Identify which cell holds the provided text, then report its [x, y] central coordinate. 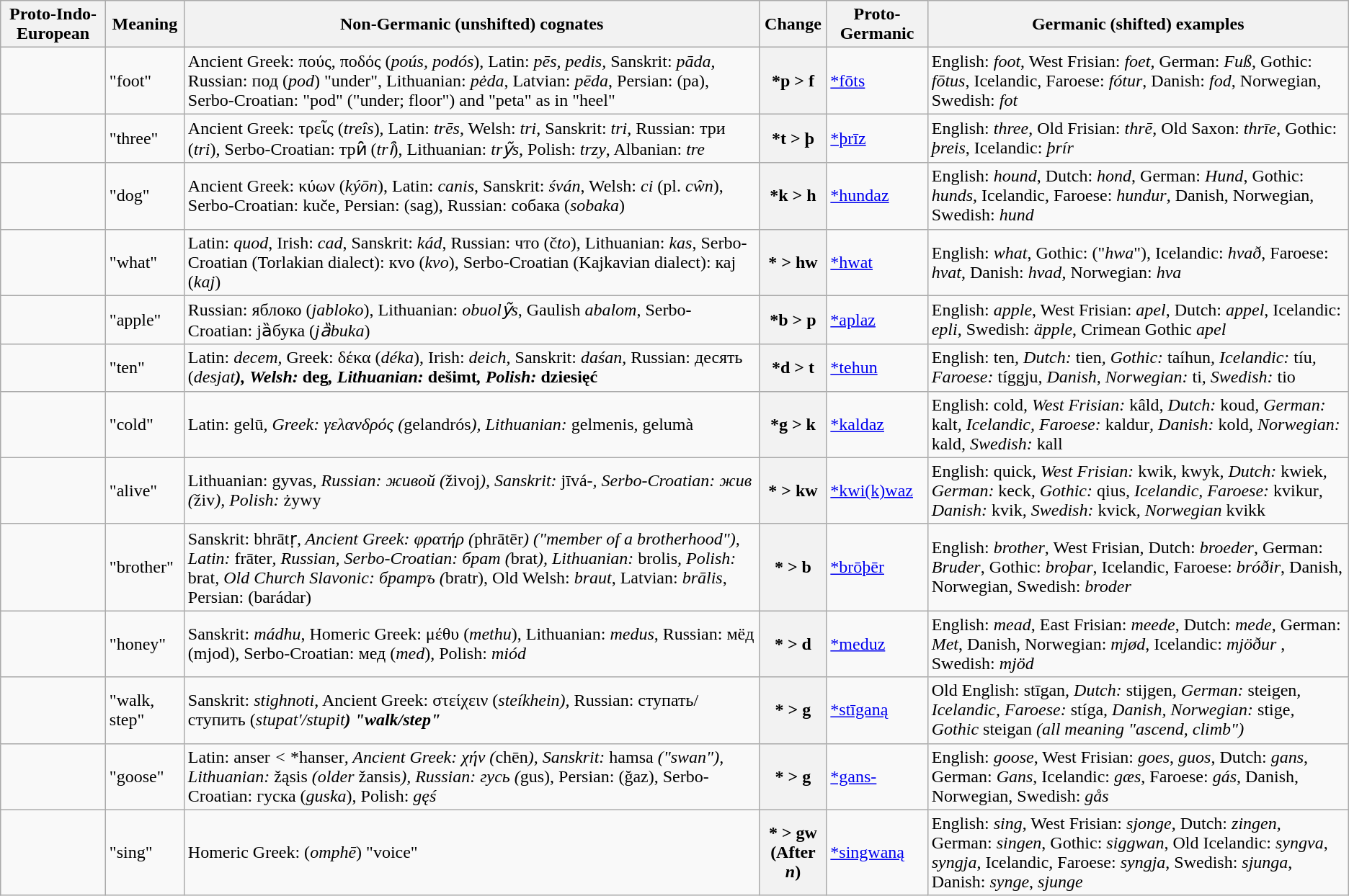
*p > f [793, 81]
*fōts [877, 81]
*meduz [877, 644]
*aplaz [877, 320]
*g > k [793, 424]
* > gw (After n) [793, 853]
*tehun [877, 367]
*stīganą [877, 710]
Proto-Indo-European [53, 24]
Latin: gelū, Greek: γελανδρός (gelandrós), Lithuanian: gelmenis, gelumà [471, 424]
"dog" [144, 196]
Russian: яблоко (jabloko), Lithuanian: obuolỹs, Gaulish abalom, Serbo-Croatian: ја̏бука (jȁbuka) [471, 320]
Latin: decem, Greek: δέκα (déka), Irish: deich, Sanskrit: daśan, Russian: десять (desjat), Welsh: deg, Lithuanian: dešimt, Polish: dziesięć [471, 367]
* > kw [793, 490]
* > hw [793, 262]
"goose" [144, 776]
Germanic (shifted) examples [1138, 24]
*brōþēr [877, 568]
* > d [793, 644]
English: hound, Dutch: hond, German: Hund, Gothic: hunds, Icelandic, Faroese: hundur, Danish, Norwegian, Swedish: hund [1138, 196]
Homeric Greek: (omphē) "voice" [471, 853]
*b > p [793, 320]
English: apple, West Frisian: apel, Dutch: appel, Icelandic: epli, Swedish: äpple, Crimean Gothic apel [1138, 320]
*d > t [793, 367]
Change [793, 24]
English: ten, Dutch: tien, Gothic: taíhun, Icelandic: tíu, Faroese: tíggju, Danish, Norwegian: ti, Swedish: tio [1138, 367]
"cold" [144, 424]
English: cold, West Frisian: kâld, Dutch: koud, German: kalt, Icelandic, Faroese: kaldur, Danish: kold, Norwegian: kald, Swedish: kall [1138, 424]
"what" [144, 262]
Meaning [144, 24]
"ten" [144, 367]
*hwat [877, 262]
Non-Germanic (unshifted) cognates [471, 24]
*t > þ [793, 138]
*singwaną [877, 853]
"brother" [144, 568]
Proto-Germanic [877, 24]
"alive" [144, 490]
English: foot, West Frisian: foet, German: Fuß, Gothic: fōtus, Icelandic, Faroese: fótur, Danish: fod, Norwegian, Swedish: fot [1138, 81]
Ancient Greek: κύων (kýōn), Latin: canis, Sanskrit: śván, Welsh: ci (pl. cŵn), Serbo-Croatian: kuče, Persian: (sag), Russian: собака (sobaka) [471, 196]
English: goose, West Frisian: goes, guos, Dutch: gans, German: Gans, Icelandic: gæs, Faroese: gás, Danish, Norwegian, Swedish: gås [1138, 776]
"foot" [144, 81]
* > b [793, 568]
*kwi(k)waz [877, 490]
English: three, Old Frisian: thrē, Old Saxon: thrīe, Gothic: þreis, Icelandic: þrír [1138, 138]
"three" [144, 138]
English: what, Gothic: ("hwa"), Icelandic: hvað, Faroese: hvat, Danish: hvad, Norwegian: hva [1138, 262]
Lithuanian: gyvas, Russian: живой (živoj), Sanskrit: jīvá-, Serbo-Croatian: жив (živ), Polish: żywy [471, 490]
English: mead, East Frisian: meede, Dutch: mede, German: Met, Danish, Norwegian: mjød, Icelandic: mjöður , Swedish: mjöd [1138, 644]
"honey" [144, 644]
*kaldaz [877, 424]
"sing" [144, 853]
Sanskrit: stighnoti, Ancient Greek: στείχειν (steíkhein), Russian: ступать/ступить (stupat'/stupit) "walk/step" [471, 710]
"apple" [144, 320]
*k > h [793, 196]
English: brother, West Frisian, Dutch: broeder, German: Bruder, Gothic: broþar, Icelandic, Faroese: bróðir, Danish, Norwegian, Swedish: broder [1138, 568]
Sanskrit: mádhu, Homeric Greek: μέθυ (methu), Lithuanian: medus, Russian: мёд (mjod), Serbo-Croatian: мед (med), Polish: miód [471, 644]
*hundaz [877, 196]
"walk, step" [144, 710]
*þrīz [877, 138]
*gans- [877, 776]
